Identify which cell holds the provided text, then report its [X, Y] central coordinate. 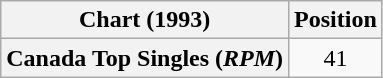
Chart (1993) [145, 20]
41 [336, 58]
Canada Top Singles (RPM) [145, 58]
Position [336, 20]
